Detect which cell encompasses the target text, then output its [X, Y] center coordinate. 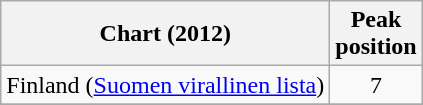
Chart (2012) [166, 34]
7 [376, 85]
Finland (Suomen virallinen lista) [166, 85]
Peakposition [376, 34]
